Return the [x, y] coordinate for the center point of the cell that contains the specified text.  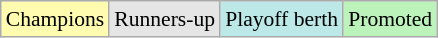
Champions [55, 19]
Promoted [390, 19]
Playoff berth [282, 19]
Runners-up [164, 19]
